Identify which cell holds the provided text, then report its (x, y) central coordinate. 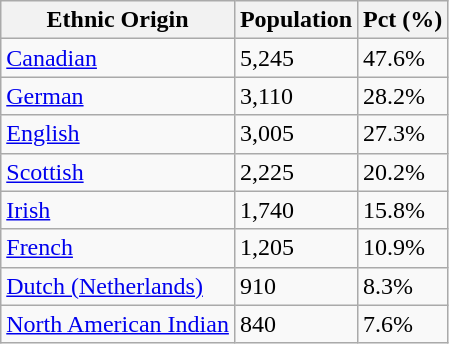
Ethnic Origin (118, 20)
1,740 (296, 210)
3,005 (296, 134)
1,205 (296, 248)
Pct (%) (403, 20)
English (118, 134)
2,225 (296, 172)
27.3% (403, 134)
German (118, 96)
5,245 (296, 58)
Irish (118, 210)
French (118, 248)
Scottish (118, 172)
28.2% (403, 96)
910 (296, 286)
Population (296, 20)
8.3% (403, 286)
7.6% (403, 324)
10.9% (403, 248)
Canadian (118, 58)
15.8% (403, 210)
47.6% (403, 58)
3,110 (296, 96)
840 (296, 324)
Dutch (Netherlands) (118, 286)
North American Indian (118, 324)
20.2% (403, 172)
